Return (X, Y) of the center of cell containing provided text 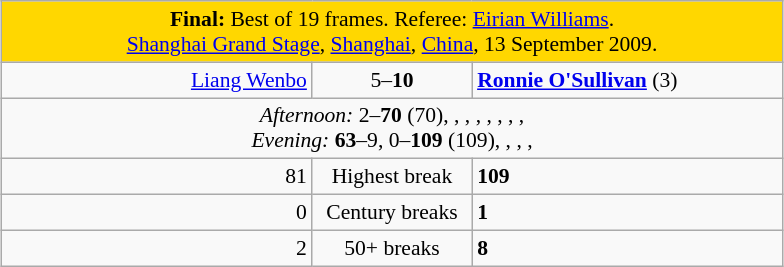
109 (627, 177)
8 (627, 248)
Century breaks (392, 213)
Ronnie O'Sullivan (3) (627, 80)
81 (157, 177)
Liang Wenbo (157, 80)
2 (157, 248)
50+ breaks (392, 248)
Afternoon: 2–70 (70), , , , , , , , Evening: 63–9, 0–109 (109), , , , (392, 128)
Highest break (392, 177)
1 (627, 213)
5–10 (392, 80)
Final: Best of 19 frames. Referee: Eirian Williams.Shanghai Grand Stage, Shanghai, China, 13 September 2009. (392, 32)
0 (157, 213)
